Extract the (x, y) coordinate from the center of the cell holding the provided text.  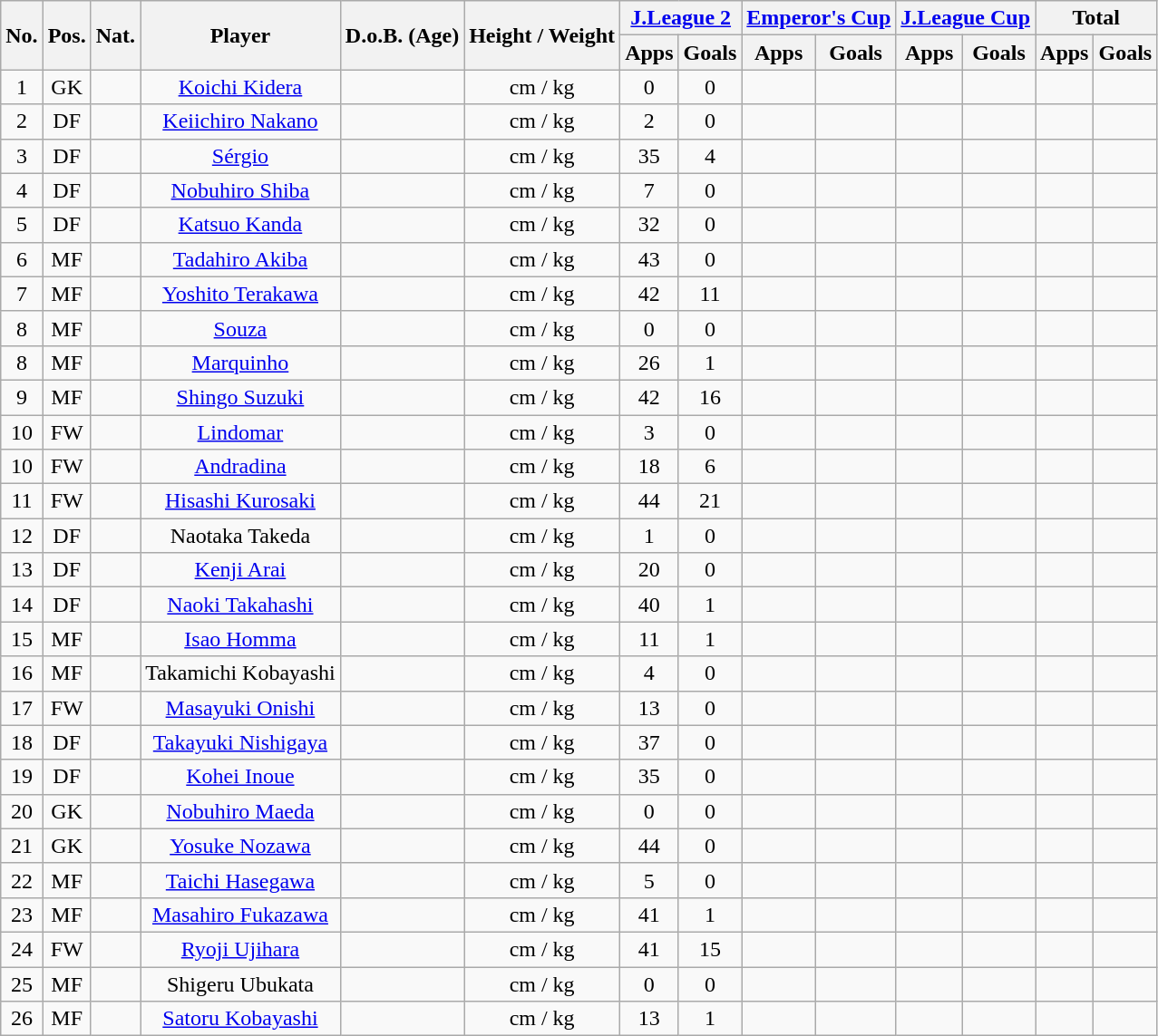
14 (22, 605)
Masahiro Fukazawa (241, 915)
24 (22, 949)
Shigeru Ubukata (241, 983)
Tadahiro Akiba (241, 259)
D.o.B. (Age) (402, 35)
Koichi Kidera (241, 87)
Nobuhiro Shiba (241, 190)
Kenji Arai (241, 570)
43 (649, 259)
Shingo Suzuki (241, 397)
Nat. (115, 35)
Keiichiro Nakano (241, 121)
No. (22, 35)
Sérgio (241, 156)
Emperor's Cup (819, 18)
25 (22, 983)
Pos. (67, 35)
40 (649, 605)
Masayuki Onishi (241, 708)
32 (649, 225)
23 (22, 915)
Marquinho (241, 363)
Taichi Hasegawa (241, 880)
Isao Homma (241, 639)
Ryoji Ujihara (241, 949)
J.League Cup (966, 18)
9 (22, 397)
Naotaka Takeda (241, 536)
Andradina (241, 467)
Player (241, 35)
Yoshito Terakawa (241, 294)
Katsuo Kanda (241, 225)
19 (22, 777)
Souza (241, 328)
Hisashi Kurosaki (241, 501)
Lindomar (241, 432)
Yosuke Nozawa (241, 846)
12 (22, 536)
37 (649, 742)
Takamichi Kobayashi (241, 673)
Takayuki Nishigaya (241, 742)
17 (22, 708)
Kohei Inoue (241, 777)
Height / Weight (542, 35)
Naoki Takahashi (241, 605)
J.League 2 (681, 18)
Total (1096, 18)
Nobuhiro Maeda (241, 811)
22 (22, 880)
Satoru Kobayashi (241, 1019)
